Return (X, Y) of the center of cell containing provided text 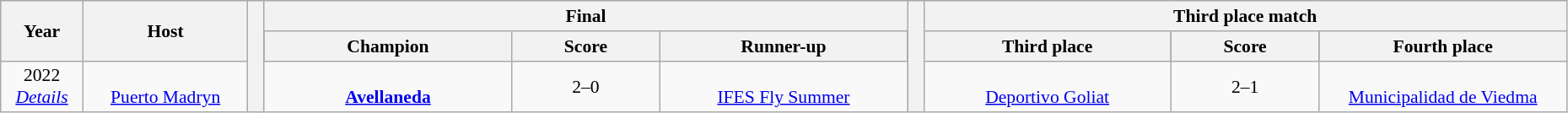
2–0 (586, 86)
2–1 (1245, 86)
Champion (388, 46)
Runner-up (783, 46)
Third place (1048, 46)
Year (42, 30)
Avellaneda (388, 86)
Final (585, 16)
Municipalidad de Viedma (1442, 86)
IFES Fly Summer (783, 86)
Third place match (1245, 16)
2022Details (42, 86)
Deportivo Goliat (1048, 86)
Host (165, 30)
Puerto Madryn (165, 86)
Fourth place (1442, 46)
